Search for the cell housing the specified text and yield its [x, y] center coordinate. 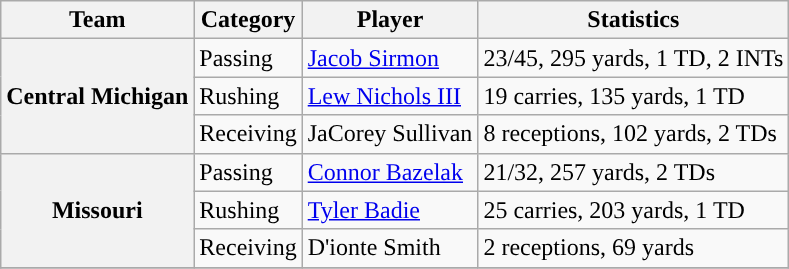
JaCorey Sullivan [390, 134]
23/45, 295 yards, 1 TD, 2 INTs [634, 58]
D'ionte Smith [390, 248]
2 receptions, 69 yards [634, 248]
Player [390, 20]
Statistics [634, 20]
Lew Nichols III [390, 96]
25 carries, 203 yards, 1 TD [634, 210]
19 carries, 135 yards, 1 TD [634, 96]
Central Michigan [98, 96]
8 receptions, 102 yards, 2 TDs [634, 134]
21/32, 257 yards, 2 TDs [634, 172]
Jacob Sirmon [390, 58]
Category [248, 20]
Missouri [98, 210]
Tyler Badie [390, 210]
Team [98, 20]
Connor Bazelak [390, 172]
